Determine the [X, Y] coordinate at the center of the cell enclosing the given text.  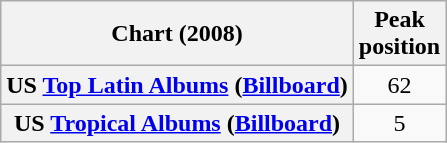
5 [399, 123]
US Tropical Albums (Billboard) [178, 123]
Peakposition [399, 34]
62 [399, 85]
Chart (2008) [178, 34]
US Top Latin Albums (Billboard) [178, 85]
